Output the [x, y] coordinate of the center of the cell containing the given text.  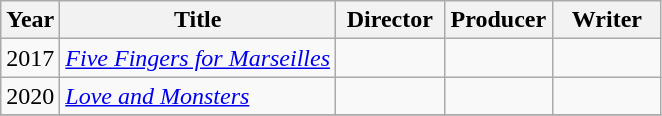
2020 [30, 96]
Producer [498, 20]
Love and Monsters [198, 96]
Title [198, 20]
Director [390, 20]
Year [30, 20]
Five Fingers for Marseilles [198, 58]
Writer [608, 20]
2017 [30, 58]
